For the text-containing cell, return its midpoint in (x, y) coordinate format. 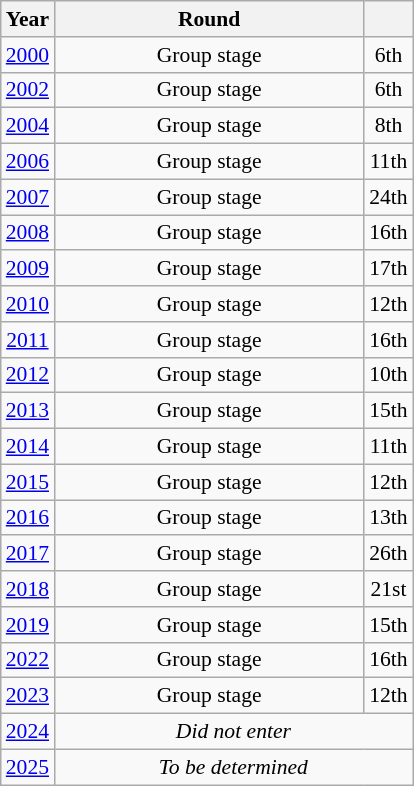
To be determined (234, 767)
2008 (28, 233)
Year (28, 19)
13th (388, 518)
2011 (28, 340)
2002 (28, 90)
17th (388, 269)
21st (388, 589)
2025 (28, 767)
2019 (28, 625)
2024 (28, 732)
2022 (28, 660)
2010 (28, 304)
2009 (28, 269)
8th (388, 126)
2000 (28, 55)
2018 (28, 589)
2004 (28, 126)
24th (388, 197)
2015 (28, 482)
2014 (28, 447)
2016 (28, 518)
Did not enter (234, 732)
2012 (28, 375)
2006 (28, 162)
2017 (28, 554)
10th (388, 375)
Round (209, 19)
26th (388, 554)
2013 (28, 411)
2007 (28, 197)
2023 (28, 696)
